Locate the cell with the specified text and output its [x, y] center coordinate. 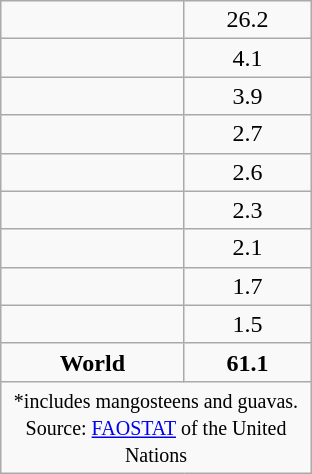
2.3 [248, 210]
2.7 [248, 134]
3.9 [248, 96]
61.1 [248, 362]
*includes mangosteens and guavas. Source: FAOSTAT of the United Nations [156, 427]
4.1 [248, 58]
2.6 [248, 172]
26.2 [248, 20]
2.1 [248, 248]
1.7 [248, 286]
World [92, 362]
1.5 [248, 324]
